Identify which cell holds the provided text, then report its [x, y] central coordinate. 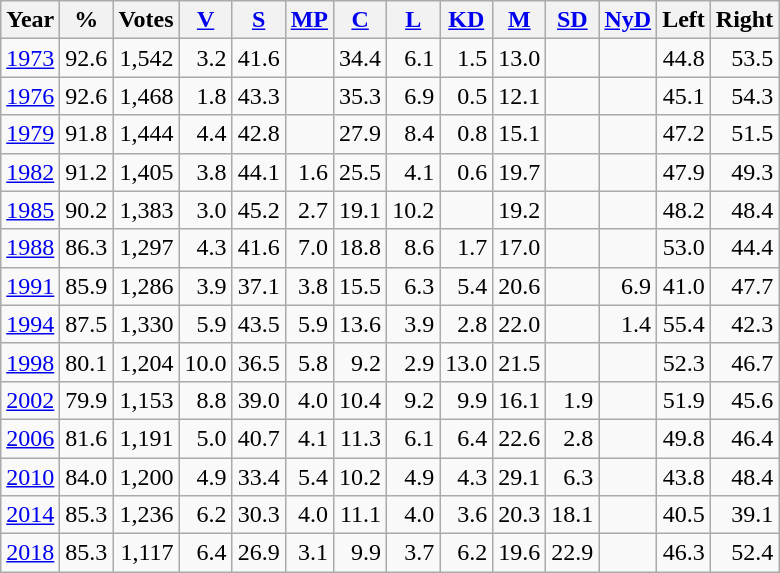
1973 [30, 58]
51.9 [684, 400]
44.4 [744, 248]
44.8 [684, 58]
13.6 [360, 324]
1982 [30, 172]
C [360, 20]
29.1 [520, 477]
43.3 [258, 96]
SD [572, 20]
1,444 [146, 134]
3.1 [309, 553]
80.1 [86, 362]
47.9 [684, 172]
44.1 [258, 172]
1,383 [146, 210]
47.7 [744, 286]
46.3 [684, 553]
12.1 [520, 96]
30.3 [258, 515]
49.3 [744, 172]
41.0 [684, 286]
91.2 [86, 172]
11.1 [360, 515]
20.3 [520, 515]
NyD [628, 20]
1,286 [146, 286]
1.4 [628, 324]
3.6 [466, 515]
46.4 [744, 438]
2002 [30, 400]
48.2 [684, 210]
1.9 [572, 400]
10.0 [206, 362]
52.3 [684, 362]
40.5 [684, 515]
0.5 [466, 96]
2018 [30, 553]
11.3 [360, 438]
1,153 [146, 400]
42.8 [258, 134]
MP [309, 20]
7.0 [309, 248]
45.2 [258, 210]
43.5 [258, 324]
19.7 [520, 172]
1998 [30, 362]
5.0 [206, 438]
3.0 [206, 210]
L [414, 20]
1,200 [146, 477]
33.4 [258, 477]
4.4 [206, 134]
1976 [30, 96]
S [258, 20]
1,468 [146, 96]
85.9 [86, 286]
16.1 [520, 400]
25.5 [360, 172]
3.7 [414, 553]
1,236 [146, 515]
18.1 [572, 515]
2006 [30, 438]
2014 [30, 515]
10.4 [360, 400]
90.2 [86, 210]
M [520, 20]
22.0 [520, 324]
17.0 [520, 248]
1,204 [146, 362]
1988 [30, 248]
36.5 [258, 362]
1,297 [146, 248]
35.3 [360, 96]
22.9 [572, 553]
19.1 [360, 210]
43.8 [684, 477]
91.8 [86, 134]
5.8 [309, 362]
47.2 [684, 134]
84.0 [86, 477]
1,542 [146, 58]
21.5 [520, 362]
1,117 [146, 553]
39.1 [744, 515]
49.8 [684, 438]
42.3 [744, 324]
1979 [30, 134]
8.6 [414, 248]
15.1 [520, 134]
0.6 [466, 172]
2.9 [414, 362]
27.9 [360, 134]
8.4 [414, 134]
V [206, 20]
1,191 [146, 438]
1.8 [206, 96]
26.9 [258, 553]
87.5 [86, 324]
1.6 [309, 172]
Left [684, 20]
54.3 [744, 96]
45.6 [744, 400]
51.5 [744, 134]
Right [744, 20]
1985 [30, 210]
79.9 [86, 400]
52.4 [744, 553]
1,405 [146, 172]
1991 [30, 286]
37.1 [258, 286]
15.5 [360, 286]
2.7 [309, 210]
86.3 [86, 248]
3.2 [206, 58]
18.8 [360, 248]
40.7 [258, 438]
34.4 [360, 58]
1.7 [466, 248]
1994 [30, 324]
45.1 [684, 96]
39.0 [258, 400]
8.8 [206, 400]
81.6 [86, 438]
20.6 [520, 286]
53.5 [744, 58]
1,330 [146, 324]
46.7 [744, 362]
KD [466, 20]
22.6 [520, 438]
% [86, 20]
1.5 [466, 58]
Year [30, 20]
2010 [30, 477]
19.2 [520, 210]
0.8 [466, 134]
19.6 [520, 553]
Votes [146, 20]
55.4 [684, 324]
53.0 [684, 248]
